Extract the (X, Y) coordinate from the center of the cell holding the provided text.  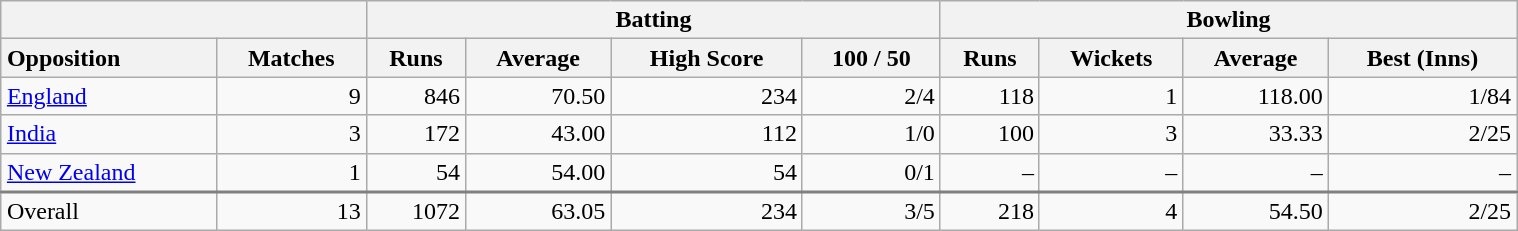
172 (416, 134)
33.33 (1256, 134)
Bowling (1228, 20)
Batting (653, 20)
54.00 (538, 172)
Wickets (1110, 58)
118.00 (1256, 96)
118 (990, 96)
13 (291, 212)
54.50 (1256, 212)
218 (990, 212)
70.50 (538, 96)
1072 (416, 212)
Opposition (108, 58)
2/4 (871, 96)
Overall (108, 212)
Matches (291, 58)
3/5 (871, 212)
112 (707, 134)
1/0 (871, 134)
846 (416, 96)
4 (1110, 212)
100 (990, 134)
0/1 (871, 172)
Best (Inns) (1422, 58)
63.05 (538, 212)
1/84 (1422, 96)
High Score (707, 58)
England (108, 96)
India (108, 134)
New Zealand (108, 172)
43.00 (538, 134)
100 / 50 (871, 58)
9 (291, 96)
